Locate the cell with the specified text and output its (X, Y) center coordinate. 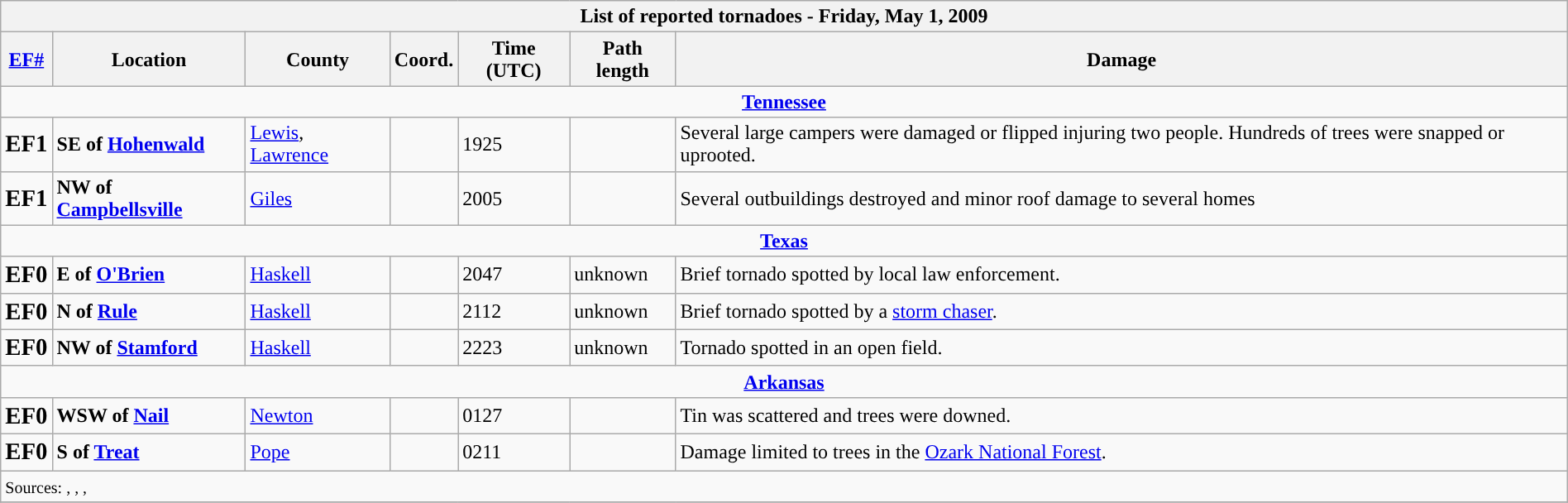
Tennessee (784, 102)
List of reported tornadoes - Friday, May 1, 2009 (784, 17)
2047 (514, 275)
Location (149, 60)
EF# (26, 60)
Time (UTC) (514, 60)
2005 (514, 199)
Damage limited to trees in the Ozark National Forest. (1121, 452)
0211 (514, 452)
Several large campers were damaged or flipped injuring two people. Hundreds of trees were snapped or uprooted. (1121, 144)
WSW of Nail (149, 415)
Brief tornado spotted by local law enforcement. (1121, 275)
SE of Hohenwald (149, 144)
Arkansas (784, 381)
Lewis, Lawrence (318, 144)
County (318, 60)
2223 (514, 347)
Several outbuildings destroyed and minor roof damage to several homes (1121, 199)
Giles (318, 199)
Brief tornado spotted by a storm chaser. (1121, 311)
Tornado spotted in an open field. (1121, 347)
NW of Stamford (149, 347)
2112 (514, 311)
N of Rule (149, 311)
Coord. (423, 60)
Texas (784, 241)
Damage (1121, 60)
Pope (318, 452)
E of O'Brien (149, 275)
Sources: , , , (784, 486)
Newton (318, 415)
1925 (514, 144)
NW of Campbellsville (149, 199)
0127 (514, 415)
S of Treat (149, 452)
Path length (623, 60)
Tin was scattered and trees were downed. (1121, 415)
